Detect which cell encompasses the target text, then output its [X, Y] center coordinate. 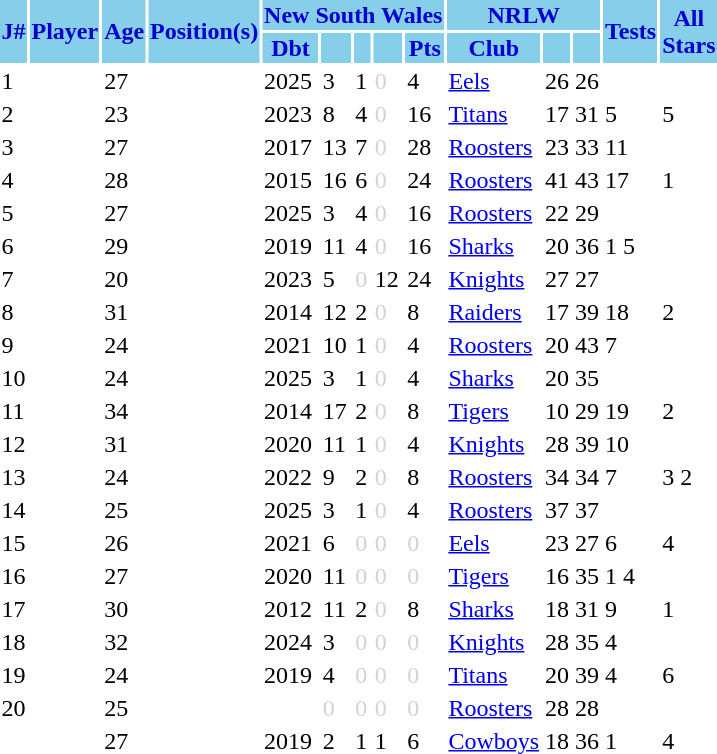
Dbt [291, 48]
1 5 [631, 246]
30 [124, 609]
J# [14, 32]
Tests [631, 32]
1 4 [631, 576]
Raiders [494, 312]
33 [588, 147]
Club [494, 48]
Player [65, 32]
2017 [291, 147]
2012 [291, 609]
2022 [291, 477]
15 [14, 543]
Position(s) [204, 32]
2015 [291, 180]
Pts [425, 48]
2024 [291, 642]
3 2 [689, 477]
All Stars [689, 32]
Age [124, 32]
41 [558, 180]
36 [588, 246]
32 [124, 642]
14 [14, 510]
NRLW [524, 15]
22 [558, 213]
New South Wales [354, 15]
